Return (X, Y) of the center of cell containing provided text 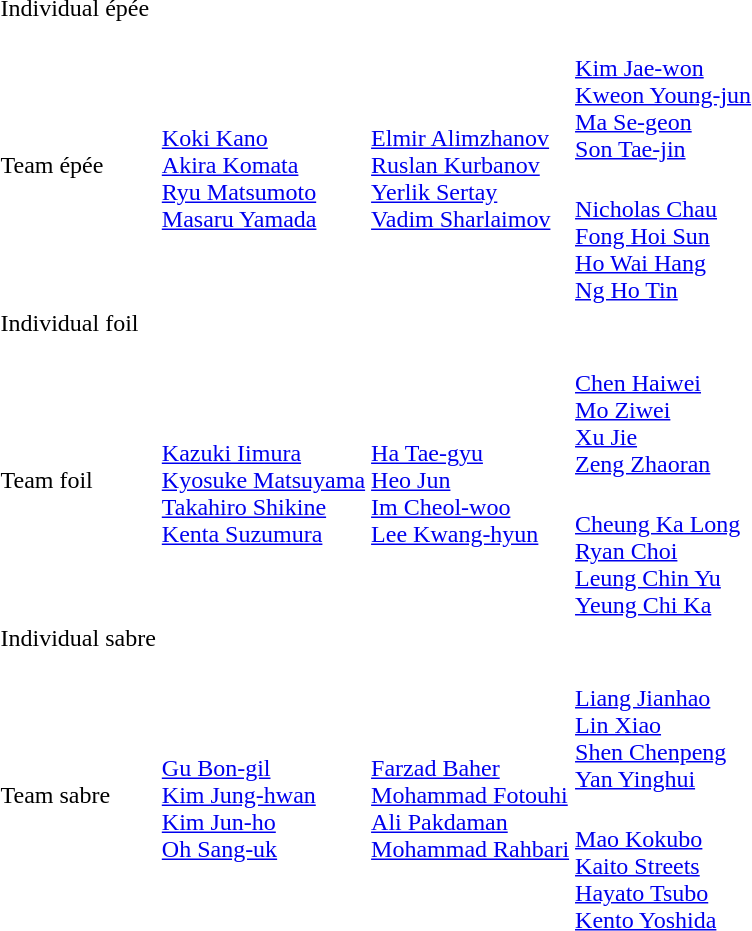
Koki KanoAkira KomataRyu MatsumotoMasaru Yamada (263, 166)
Ha Tae-gyuHeo JunIm Cheol-wooLee Kwang-hyun (470, 480)
Kazuki IimuraKyosuke MatsuyamaTakahiro ShikineKenta Suzumura (263, 480)
Elmir AlimzhanovRuslan KurbanovYerlik SertayVadim Sharlaimov (470, 166)
